Return (x, y) of the center of cell containing provided text 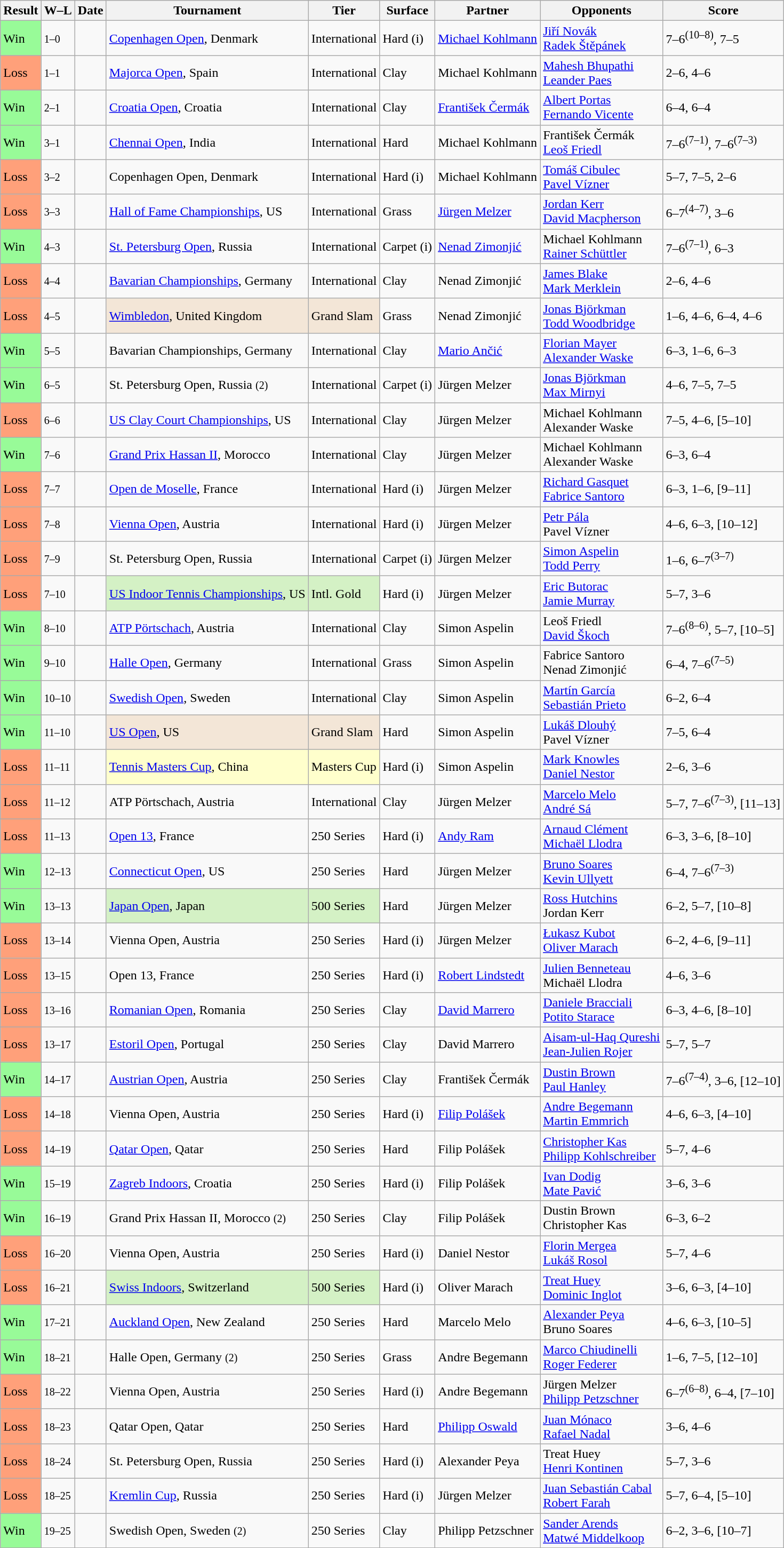
1–1 (58, 73)
14–18 (58, 1114)
18–23 (58, 1426)
Open de Moselle, France (207, 490)
Jonas Björkman Todd Woodbridge (602, 316)
Jonas Björkman Max Mirnyi (602, 385)
Tennis Masters Cup, China (207, 767)
Marco Chiudinelli Roger Federer (602, 1357)
Andy Ram (487, 836)
6–4, 6–4 (723, 108)
2–1 (58, 108)
Hall of Fame Championships, US (207, 211)
6–3, 6–4 (723, 454)
6–3, 4–6, [8–10] (723, 1010)
Swiss Indoors, Switzerland (207, 1288)
Auckland Open, New Zealand (207, 1322)
4–4 (58, 281)
US Clay Court Championships, US (207, 419)
18–21 (58, 1357)
3–6, 3–6 (723, 1183)
18–24 (58, 1461)
Aisam-ul-Haq Qureshi Jean-Julien Rojer (602, 1044)
Jürgen Melzer Philipp Petzschner (602, 1391)
5–5 (58, 350)
6–2, 5–7, [10–8] (723, 906)
14–19 (58, 1149)
1–0 (58, 38)
Daniel Nestor (487, 1252)
Alexander Peya Bruno Soares (602, 1322)
Julien Benneteau Michaël Llodra (602, 975)
Austrian Open, Austria (207, 1080)
Partner (487, 11)
19–25 (58, 1530)
7–6(8–6), 5–7, [10–5] (723, 628)
Intl. Gold (344, 593)
Sander Arends Matwé Middelkoop (602, 1530)
17–21 (58, 1322)
6–2, 4–6, [9–11] (723, 940)
18–22 (58, 1391)
Andre Begemann Martin Emmrich (602, 1114)
František Čermák Leoš Friedl (602, 142)
Jordan Kerr David Macpherson (602, 211)
6–3, 1–6, 6–3 (723, 350)
Masters Cup (344, 767)
Alexander Peya (487, 1461)
Eric Butorac Jamie Murray (602, 593)
Christopher Kas Philipp Kohlschreiber (602, 1149)
Chennai Open, India (207, 142)
1–6, 6–7(3–7) (723, 559)
6–7(6–8), 6–4, [7–10] (723, 1391)
Estoril Open, Portugal (207, 1044)
7–6(7–1), 7–6(7–3) (723, 142)
Kremlin Cup, Russia (207, 1496)
Arnaud Clément Michaël Llodra (602, 836)
7–10 (58, 593)
Bruno Soares Kevin Ullyett (602, 871)
W–L (58, 11)
Florin Mergea Lukáš Rosol (602, 1252)
Simon Aspelin Todd Perry (602, 559)
5–7, 6–4, [5–10] (723, 1496)
3–6, 4–6 (723, 1426)
Michael Kohlmann Rainer Schüttler (602, 246)
Marcelo Melo André Sá (602, 801)
Swedish Open, Sweden (207, 698)
Mark Knowles Daniel Nestor (602, 767)
Grand Prix Hassan II, Morocco (207, 454)
Ross Hutchins Jordan Kerr (602, 906)
St. Petersburg Open, Russia (2) (207, 385)
Treat Huey Dominic Inglot (602, 1288)
5–7, 5–7 (723, 1044)
Connecticut Open, US (207, 871)
7–6(7–4), 3–6, [12–10] (723, 1080)
1–6, 4–6, 6–4, 4–6 (723, 316)
5–7, 7–6(7–3), [11–13] (723, 801)
Philipp Petzschner (487, 1530)
Romanian Open, Romania (207, 1010)
12–13 (58, 871)
16–19 (58, 1218)
Halle Open, Germany (2) (207, 1357)
Ivan Dodig Mate Pavić (602, 1183)
Daniele Bracciali Potito Starace (602, 1010)
Philipp Oswald (487, 1426)
4–6, 3–6 (723, 975)
13–15 (58, 975)
7–7 (58, 490)
4–3 (58, 246)
6–6 (58, 419)
6–2, 3–6, [10–7] (723, 1530)
3–6, 6–3, [4–10] (723, 1288)
Opponents (602, 11)
15–19 (58, 1183)
16–21 (58, 1288)
Dustin Brown Christopher Kas (602, 1218)
Petr Pála Pavel Vízner (602, 524)
Japan Open, Japan (207, 906)
Mario Ančić (487, 350)
US Open, US (207, 732)
9–10 (58, 663)
Score (723, 11)
Date (91, 11)
Leoš Friedl David Škoch (602, 628)
Juan Mónaco Rafael Nadal (602, 1426)
7–6(7–1), 6–3 (723, 246)
1–6, 7–5, [12–10] (723, 1357)
2–6, 3–6 (723, 767)
Surface (407, 11)
4–6, 7–5, 7–5 (723, 385)
Wimbledon, United Kingdom (207, 316)
3–3 (58, 211)
6–3, 6–2 (723, 1218)
7–5, 6–4 (723, 732)
Zagreb Indoors, Croatia (207, 1183)
7–6 (58, 454)
Halle Open, Germany (207, 663)
14–17 (58, 1080)
11–12 (58, 801)
Juan Sebastián Cabal Robert Farah (602, 1496)
10–10 (58, 698)
18–25 (58, 1496)
5–7, 7–5, 2–6 (723, 177)
Albert Portas Fernando Vicente (602, 108)
16–20 (58, 1252)
Lukáš Dlouhý Pavel Vízner (602, 732)
4–6, 6–3, [4–10] (723, 1114)
6–3, 1–6, [9–11] (723, 490)
Tournament (207, 11)
Jiří Novák Radek Štěpánek (602, 38)
6–7(4–7), 3–6 (723, 211)
6–5 (58, 385)
Tier (344, 11)
13–13 (58, 906)
Łukasz Kubot Oliver Marach (602, 940)
6–3, 3–6, [8–10] (723, 836)
US Indoor Tennis Championships, US (207, 593)
4–5 (58, 316)
13–16 (58, 1010)
Robert Lindstedt (487, 975)
James Blake Mark Merklein (602, 281)
Marcelo Melo (487, 1322)
Swedish Open, Sweden (2) (207, 1530)
Mahesh Bhupathi Leander Paes (602, 73)
7–8 (58, 524)
Fabrice Santoro Nenad Zimonjić (602, 663)
Grand Prix Hassan II, Morocco (2) (207, 1218)
6–2, 6–4 (723, 698)
11–11 (58, 767)
3–2 (58, 177)
6–4, 7–6(7–3) (723, 871)
Martín García Sebastián Prieto (602, 698)
Dustin Brown Paul Hanley (602, 1080)
Treat Huey Henri Kontinen (602, 1461)
Florian Mayer Alexander Waske (602, 350)
11–10 (58, 732)
Tomáš Cibulec Pavel Vízner (602, 177)
Majorca Open, Spain (207, 73)
Croatia Open, Croatia (207, 108)
13–17 (58, 1044)
3–1 (58, 142)
6–4, 7–6(7–5) (723, 663)
7–6(10–8), 7–5 (723, 38)
Oliver Marach (487, 1288)
7–5, 4–6, [5–10] (723, 419)
Result (21, 11)
11–13 (58, 836)
13–14 (58, 940)
8–10 (58, 628)
4–6, 6–3, [10–5] (723, 1322)
7–9 (58, 559)
Richard Gasquet Fabrice Santoro (602, 490)
4–6, 6–3, [10–12] (723, 524)
